Output the [X, Y] coordinate of the center of the cell containing the given text.  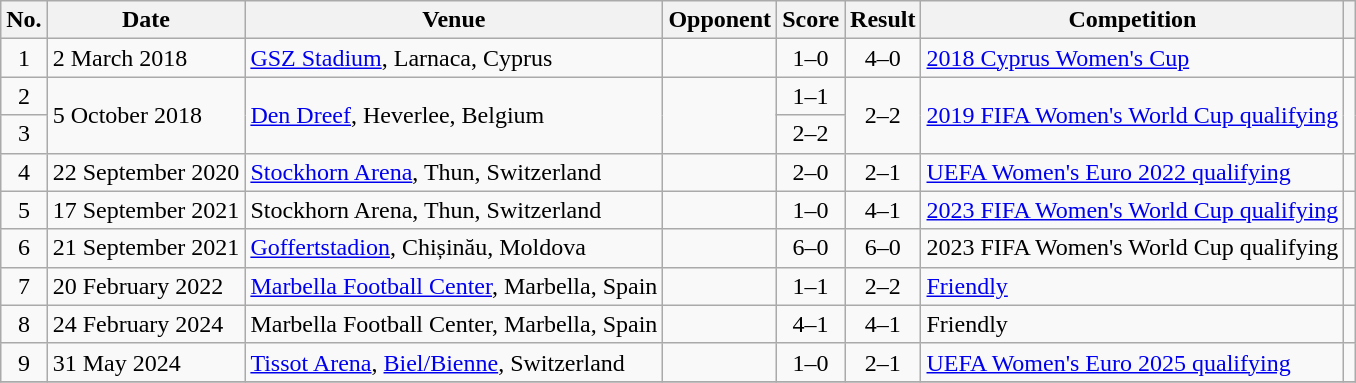
4 [24, 172]
Opponent [720, 20]
Result [883, 20]
21 September 2021 [146, 248]
Date [146, 20]
1 [24, 58]
24 February 2024 [146, 324]
3 [24, 134]
GSZ Stadium, Larnaca, Cyprus [454, 58]
2–0 [811, 172]
8 [24, 324]
20 February 2022 [146, 286]
22 September 2020 [146, 172]
17 September 2021 [146, 210]
Score [811, 20]
6 [24, 248]
No. [24, 20]
Tissot Arena, Biel/Bienne, Switzerland [454, 362]
9 [24, 362]
Den Dreef, Heverlee, Belgium [454, 115]
31 May 2024 [146, 362]
2019 FIFA Women's World Cup qualifying [1132, 115]
Goffertstadion, Chișinău, Moldova [454, 248]
2 [24, 96]
UEFA Women's Euro 2025 qualifying [1132, 362]
UEFA Women's Euro 2022 qualifying [1132, 172]
Venue [454, 20]
Competition [1132, 20]
5 [24, 210]
2 March 2018 [146, 58]
4–0 [883, 58]
7 [24, 286]
5 October 2018 [146, 115]
2018 Cyprus Women's Cup [1132, 58]
